Detect which cell encompasses the target text, then output its (x, y) center coordinate. 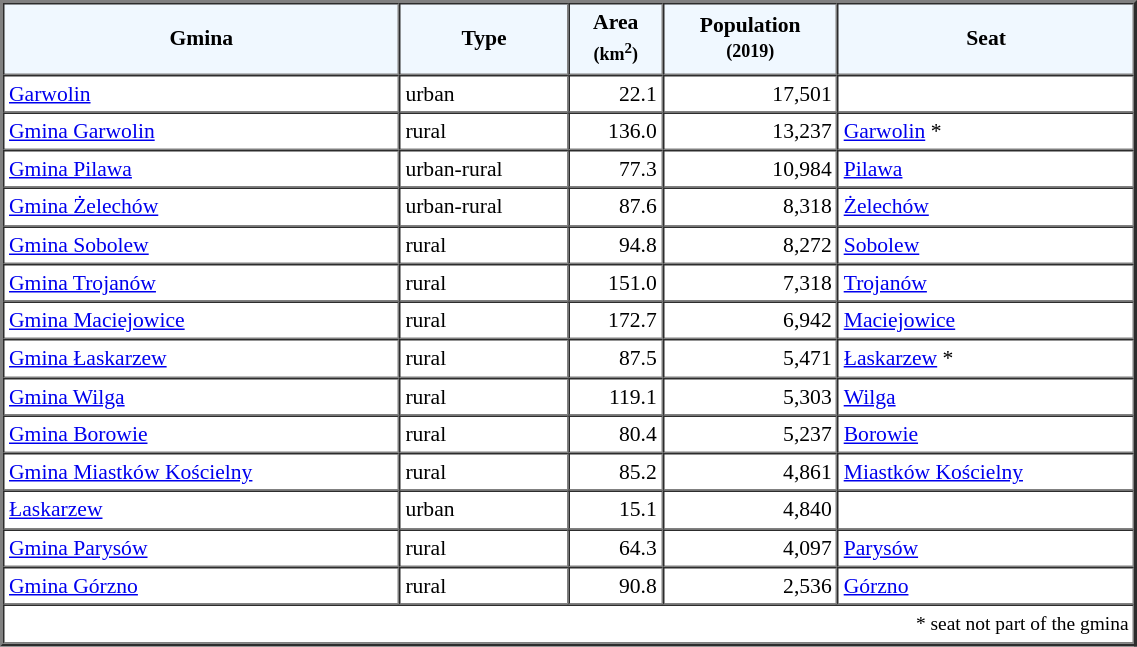
Sobolew (986, 245)
Gmina Garwolin (201, 131)
Gmina Miastków Kościelny (201, 472)
Miastków Kościelny (986, 472)
Gmina Trojanów (201, 283)
Gmina Pilawa (201, 169)
4,840 (750, 510)
119.1 (616, 396)
6,942 (750, 321)
10,984 (750, 169)
Population(2019) (750, 38)
5,471 (750, 359)
Gmina Górzno (201, 586)
Łaskarzew (201, 510)
172.7 (616, 321)
5,237 (750, 434)
Gmina Żelechów (201, 207)
Gmina Borowie (201, 434)
Seat (986, 38)
Łaskarzew * (986, 359)
Area(km2) (616, 38)
80.4 (616, 434)
90.8 (616, 586)
7,318 (750, 283)
85.2 (616, 472)
4,861 (750, 472)
Gmina (201, 38)
17,501 (750, 93)
77.3 (616, 169)
Trojanów (986, 283)
Gmina Parysów (201, 548)
Garwolin (201, 93)
Gmina Wilga (201, 396)
4,097 (750, 548)
Maciejowice (986, 321)
22.1 (616, 93)
Żelechów (986, 207)
151.0 (616, 283)
8,272 (750, 245)
Górzno (986, 586)
5,303 (750, 396)
Borowie (986, 434)
* seat not part of the gmina (569, 624)
136.0 (616, 131)
Garwolin * (986, 131)
2,536 (750, 586)
Pilawa (986, 169)
Type (484, 38)
87.5 (616, 359)
94.8 (616, 245)
8,318 (750, 207)
Gmina Sobolew (201, 245)
13,237 (750, 131)
Gmina Maciejowice (201, 321)
15.1 (616, 510)
87.6 (616, 207)
Wilga (986, 396)
Gmina Łaskarzew (201, 359)
Parysów (986, 548)
64.3 (616, 548)
